Search for the cell housing the specified text and yield its [X, Y] center coordinate. 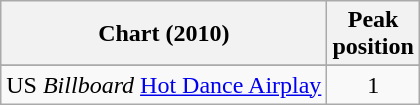
Chart (2010) [164, 34]
US Billboard Hot Dance Airplay [164, 85]
1 [373, 85]
Peakposition [373, 34]
